Pinpoint the cell where the given text exists, returning its (x, y) midpoint coordinate. 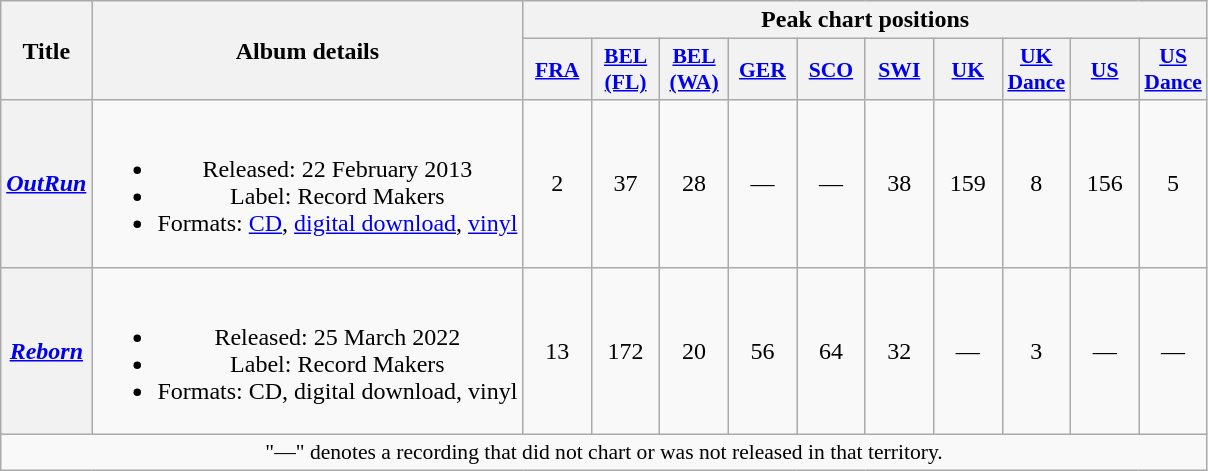
156 (1104, 184)
8 (1036, 184)
172 (625, 350)
UKDance (1036, 70)
OutRun (46, 184)
Title (46, 50)
SWI (899, 70)
US (1104, 70)
13 (557, 350)
2 (557, 184)
37 (625, 184)
UK (968, 70)
Reborn (46, 350)
32 (899, 350)
FRA (557, 70)
Peak chart positions (865, 20)
20 (694, 350)
56 (762, 350)
38 (899, 184)
3 (1036, 350)
Released: 22 February 2013Label: Record MakersFormats: CD, digital download, vinyl (308, 184)
Released: 25 March 2022Label: Record MakersFormats: CD, digital download, vinyl (308, 350)
Album details (308, 50)
64 (831, 350)
BEL (FL) (625, 70)
SCO (831, 70)
159 (968, 184)
USDance (1173, 70)
GER (762, 70)
BEL (WA) (694, 70)
"—" denotes a recording that did not chart or was not released in that territory. (604, 452)
5 (1173, 184)
28 (694, 184)
